Return the [X, Y] coordinate for the center point of the cell that contains the specified text.  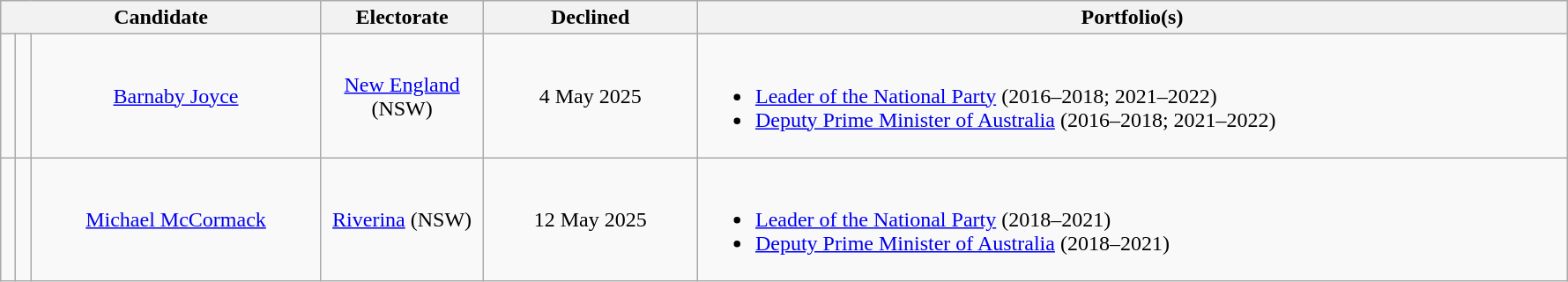
4 May 2025 [591, 96]
Leader of the National Party (2016–2018; 2021–2022)Deputy Prime Minister of Australia (2016–2018; 2021–2022) [1132, 96]
Leader of the National Party (2018–2021)Deputy Prime Minister of Australia (2018–2021) [1132, 219]
Declined [591, 18]
Electorate [402, 18]
New England (NSW) [402, 96]
Candidate [161, 18]
12 May 2025 [591, 219]
Barnaby Joyce [176, 96]
Portfolio(s) [1132, 18]
Riverina (NSW) [402, 219]
Michael McCormack [176, 219]
